From the cell containing the given text, extract its center point as (X, Y) coordinate. 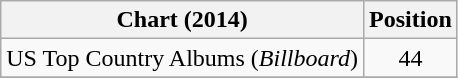
Chart (2014) (182, 20)
Position (411, 20)
44 (411, 58)
US Top Country Albums (Billboard) (182, 58)
